Return [x, y] of the center of cell containing provided text 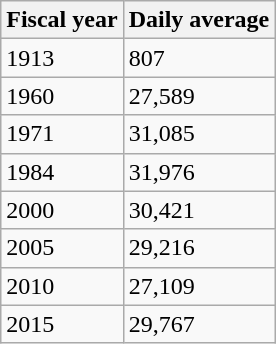
2000 [62, 210]
27,109 [199, 286]
27,589 [199, 96]
1960 [62, 96]
29,216 [199, 248]
1913 [62, 58]
Fiscal year [62, 20]
2005 [62, 248]
1984 [62, 172]
1971 [62, 134]
30,421 [199, 210]
29,767 [199, 324]
2010 [62, 286]
Daily average [199, 20]
31,085 [199, 134]
807 [199, 58]
2015 [62, 324]
31,976 [199, 172]
